Identify which cell holds the provided text, then report its (x, y) central coordinate. 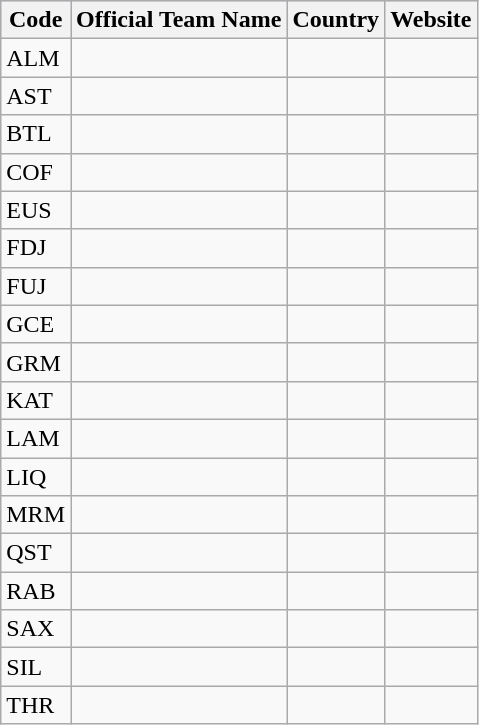
EUS (36, 210)
SIL (36, 667)
GRM (36, 362)
Official Team Name (178, 20)
FUJ (36, 286)
Website (431, 20)
BTL (36, 134)
MRM (36, 515)
LIQ (36, 477)
FDJ (36, 248)
Code (36, 20)
GCE (36, 324)
COF (36, 172)
RAB (36, 591)
AST (36, 96)
ALM (36, 58)
SAX (36, 629)
THR (36, 705)
Country (336, 20)
KAT (36, 400)
LAM (36, 438)
QST (36, 553)
